Scan for the cell matching the given text and deliver its [x, y] coordinate at center. 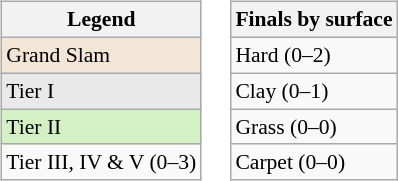
Legend [101, 20]
Hard (0–2) [314, 55]
Grass (0–0) [314, 127]
Grand Slam [101, 55]
Clay (0–1) [314, 91]
Tier I [101, 91]
Tier III, IV & V (0–3) [101, 162]
Tier II [101, 127]
Finals by surface [314, 20]
Carpet (0–0) [314, 162]
